Determine the (x, y) coordinate at the center of the cell enclosing the given text.  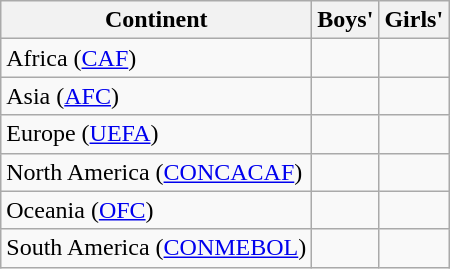
Europe (UEFA) (156, 134)
Africa (CAF) (156, 58)
North America (CONCACAF) (156, 172)
Boys' (346, 20)
Girls' (414, 20)
Oceania (OFC) (156, 210)
Asia (AFC) (156, 96)
Continent (156, 20)
South America (CONMEBOL) (156, 248)
